Locate the cell with the specified text and output its (x, y) center coordinate. 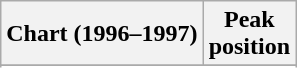
Chart (1996–1997) (102, 34)
Peakposition (249, 34)
